Return (x, y) of the center of cell containing provided text 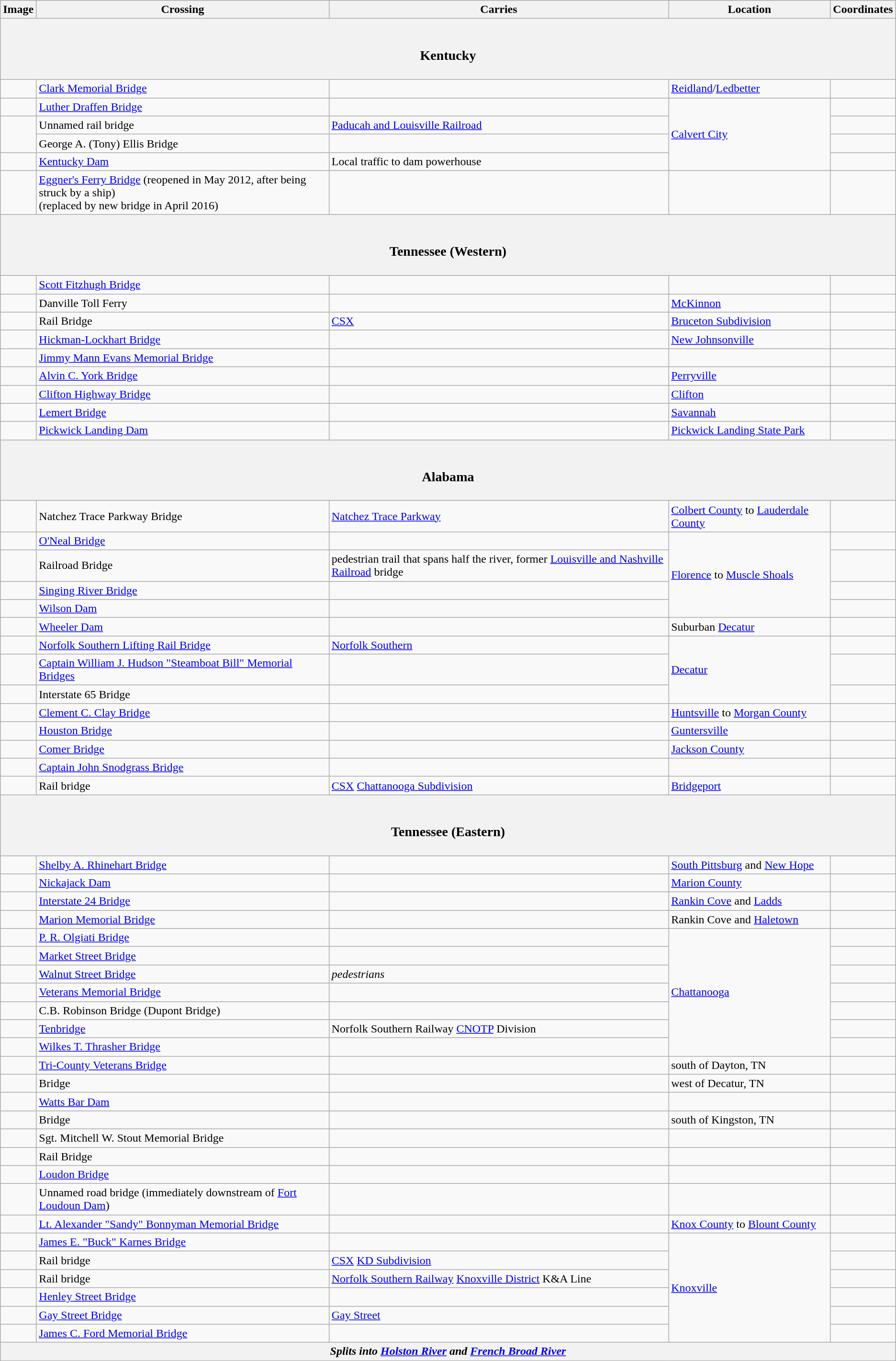
Tennessee (Eastern) (448, 825)
Jimmy Mann Evans Memorial Bridge (183, 358)
Marion Memorial Bridge (183, 919)
Danville Toll Ferry (183, 303)
James C. Ford Memorial Bridge (183, 1333)
Bridgeport (750, 785)
Eggner's Ferry Bridge (reopened in May 2012, after being struck by a ship)(replaced by new bridge in April 2016) (183, 193)
Paducah and Louisville Railroad (499, 125)
Bruceton Subdivision (750, 321)
Knox County to Blount County (750, 1224)
Location (750, 10)
Kentucky (448, 49)
Wheeler Dam (183, 627)
Clement C. Clay Bridge (183, 713)
Unnamed rail bridge (183, 125)
Tenbridge (183, 1029)
Shelby A. Rhinehart Bridge (183, 864)
McKinnon (750, 303)
Loudon Bridge (183, 1175)
Veterans Memorial Bridge (183, 992)
Henley Street Bridge (183, 1297)
Norfolk Southern Railway Knoxville District K&A Line (499, 1279)
P. R. Olgiati Bridge (183, 938)
Marion County (750, 883)
Natchez Trace Parkway (499, 516)
Captain John Snodgrass Bridge (183, 767)
New Johnsonville (750, 340)
Image (18, 10)
Interstate 24 Bridge (183, 901)
Knoxville (750, 1288)
Pickwick Landing Dam (183, 431)
Calvert City (750, 134)
Florence to Muscle Shoals (750, 575)
Lt. Alexander "Sandy" Bonnyman Memorial Bridge (183, 1224)
Colbert County to Lauderdale County (750, 516)
Clark Memorial Bridge (183, 89)
CSX KD Subdivision (499, 1260)
pedestrians (499, 974)
Houston Bridge (183, 731)
Alvin C. York Bridge (183, 376)
Savannah (750, 412)
Guntersville (750, 731)
George A. (Tony) Ellis Bridge (183, 143)
Alabama (448, 470)
Sgt. Mitchell W. Stout Memorial Bridge (183, 1138)
Norfolk Southern Lifting Rail Bridge (183, 645)
Norfolk Southern Railway CNOTP Division (499, 1029)
Natchez Trace Parkway Bridge (183, 516)
Huntsville to Morgan County (750, 713)
Splits into Holston River and French Broad River (448, 1351)
Rankin Cove and Haletown (750, 919)
Gay Street Bridge (183, 1315)
Coordinates (863, 10)
Chattanooga (750, 992)
Tri-County Veterans Bridge (183, 1065)
Interstate 65 Bridge (183, 694)
Nickajack Dam (183, 883)
Unnamed road bridge (immediately downstream of Fort Loudoun Dam) (183, 1199)
Lemert Bridge (183, 412)
Walnut Street Bridge (183, 974)
Decatur (750, 669)
Clifton (750, 394)
Suburban Decatur (750, 627)
Scott Fitzhugh Bridge (183, 285)
O'Neal Bridge (183, 541)
west of Decatur, TN (750, 1083)
James E. "Buck" Karnes Bridge (183, 1242)
Railroad Bridge (183, 566)
Clifton Highway Bridge (183, 394)
Reidland/Ledbetter (750, 89)
south of Dayton, TN (750, 1065)
C.B. Robinson Bridge (Dupont Bridge) (183, 1010)
Tennessee (Western) (448, 245)
Wilkes T. Thrasher Bridge (183, 1047)
Carries (499, 10)
Market Street Bridge (183, 956)
South Pittsburg and New Hope (750, 864)
Local traffic to dam powerhouse (499, 161)
Rankin Cove and Ladds (750, 901)
Crossing (183, 10)
Norfolk Southern (499, 645)
CSX (499, 321)
Wilson Dam (183, 609)
Singing River Bridge (183, 590)
Pickwick Landing State Park (750, 431)
Jackson County (750, 749)
Hickman-Lockhart Bridge (183, 340)
CSX Chattanooga Subdivision (499, 785)
Captain William J. Hudson "Steamboat Bill" Memorial Bridges (183, 669)
Comer Bridge (183, 749)
Kentucky Dam (183, 161)
Perryville (750, 376)
Watts Bar Dam (183, 1101)
Gay Street (499, 1315)
south of Kingston, TN (750, 1120)
Luther Draffen Bridge (183, 107)
pedestrian trail that spans half the river, former Louisville and Nashville Railroad bridge (499, 566)
